Detect which cell encompasses the target text, then output its [x, y] center coordinate. 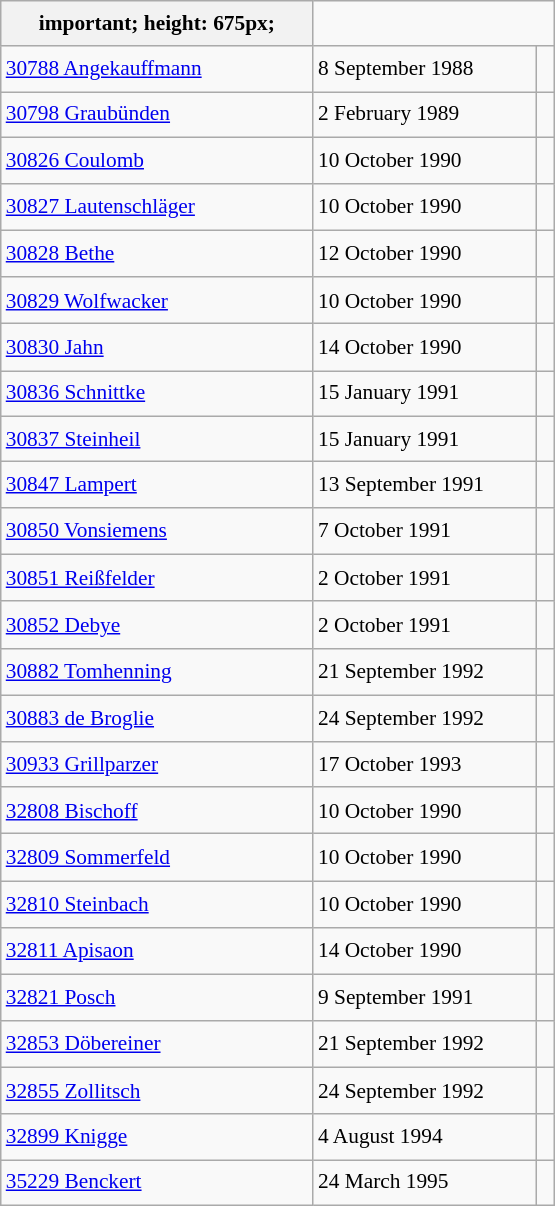
30826 Coulomb [157, 160]
32855 Zollitsch [157, 1092]
32808 Bischoff [157, 810]
32853 Döbereiner [157, 1044]
30788 Angekauffmann [157, 68]
30829 Wolfwacker [157, 300]
7 October 1991 [424, 532]
35229 Benckert [157, 1182]
important; height: 675px; [157, 24]
30827 Lautenschläger [157, 208]
12 October 1990 [424, 254]
30836 Schnittke [157, 394]
30851 Reißfelder [157, 578]
32899 Knigge [157, 1136]
32810 Steinbach [157, 904]
13 September 1991 [424, 484]
30933 Grillparzer [157, 764]
30837 Steinheil [157, 438]
8 September 1988 [424, 68]
30850 Vonsiemens [157, 532]
32811 Apisaon [157, 950]
32821 Posch [157, 998]
30847 Lampert [157, 484]
17 October 1993 [424, 764]
30882 Tomhenning [157, 672]
30830 Jahn [157, 348]
9 September 1991 [424, 998]
30798 Graubünden [157, 114]
32809 Sommerfeld [157, 858]
4 August 1994 [424, 1136]
30828 Bethe [157, 254]
24 March 1995 [424, 1182]
30852 Debye [157, 624]
2 February 1989 [424, 114]
30883 de Broglie [157, 718]
